Determine the (X, Y) coordinate at the center of the cell enclosing the given text.  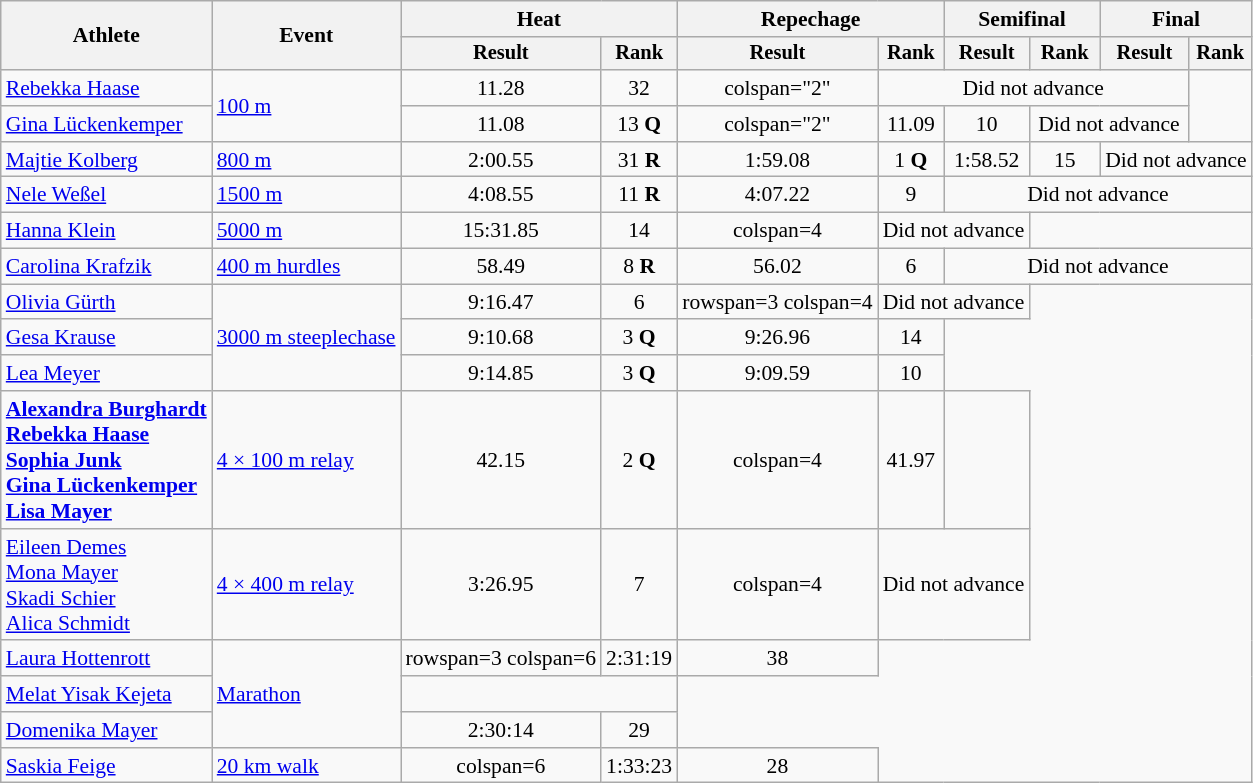
Heat (540, 19)
Nele Weßel (106, 195)
2 Q (639, 460)
Alexandra BurghardtRebekka HaaseSophia JunkGina LückenkemperLisa Mayer (106, 460)
9:26.96 (778, 338)
Gina Lückenkemper (106, 124)
Athlete (106, 36)
8 R (639, 267)
9:14.85 (502, 373)
400 m hurdles (306, 267)
13 Q (639, 124)
4 × 100 m relay (306, 460)
31 R (639, 160)
Rebekka Haase (106, 88)
9 (911, 195)
5000 m (306, 231)
Olivia Gürth (106, 302)
29 (639, 730)
58.49 (502, 267)
9:09.59 (778, 373)
56.02 (778, 267)
Hanna Klein (106, 231)
41.97 (911, 460)
rowspan=3 colspan=6 (502, 659)
100 m (306, 106)
7 (639, 585)
Laura Hottenrott (106, 659)
Marathon (306, 694)
1:59.08 (778, 160)
Gesa Krause (106, 338)
Eileen DemesMona MayerSkadi SchierAlica Schmidt (106, 585)
11.08 (502, 124)
Semifinal (1022, 19)
2:30:14 (502, 730)
11.09 (911, 124)
1 Q (911, 160)
2:00.55 (502, 160)
3000 m steeplechase (306, 338)
Carolina Krafzik (106, 267)
9:10.68 (502, 338)
1500 m (306, 195)
Repechage (810, 19)
1:58.52 (986, 160)
11 R (639, 195)
4 × 400 m relay (306, 585)
4:08.55 (502, 195)
Domenika Mayer (106, 730)
32 (639, 88)
4:07.22 (778, 195)
9:16.47 (502, 302)
Lea Meyer (106, 373)
Majtie Kolberg (106, 160)
3:26.95 (502, 585)
15 (1064, 160)
11.28 (502, 88)
Event (306, 36)
42.15 (502, 460)
800 m (306, 160)
15:31.85 (502, 231)
Melat Yisak Kejeta (106, 694)
Final (1176, 19)
rowspan=3 colspan=4 (778, 302)
38 (778, 659)
2:31:19 (639, 659)
